Determine the (x, y) coordinate at the center of the cell enclosing the given text.  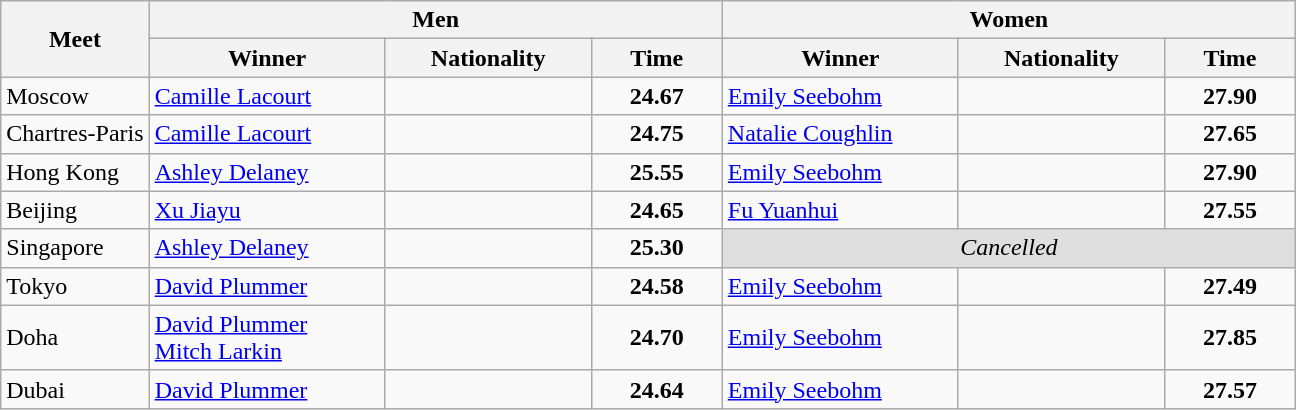
Women (1008, 20)
27.85 (1230, 338)
24.70 (656, 338)
Natalie Coughlin (840, 134)
David PlummerMitch Larkin (267, 338)
Doha (75, 338)
24.67 (656, 96)
Chartres-Paris (75, 134)
24.58 (656, 286)
24.75 (656, 134)
Meet (75, 39)
Singapore (75, 248)
27.57 (1230, 389)
24.64 (656, 389)
Xu Jiayu (267, 210)
27.55 (1230, 210)
Men (436, 20)
Dubai (75, 389)
25.30 (656, 248)
27.65 (1230, 134)
25.55 (656, 172)
Hong Kong (75, 172)
Fu Yuanhui (840, 210)
Moscow (75, 96)
Cancelled (1008, 248)
Beijing (75, 210)
Tokyo (75, 286)
24.65 (656, 210)
27.49 (1230, 286)
